Detect which cell encompasses the target text, then output its [X, Y] center coordinate. 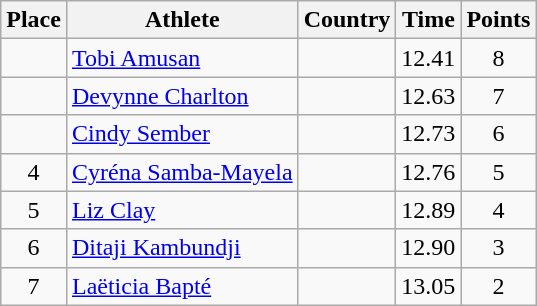
Cyréna Samba-Mayela [182, 172]
12.76 [428, 172]
12.41 [428, 58]
12.73 [428, 134]
2 [498, 286]
Liz Clay [182, 210]
12.63 [428, 96]
Ditaji Kambundji [182, 248]
Time [428, 20]
Points [498, 20]
3 [498, 248]
Cindy Sember [182, 134]
12.90 [428, 248]
Devynne Charlton [182, 96]
Athlete [182, 20]
Tobi Amusan [182, 58]
Laëticia Bapté [182, 286]
12.89 [428, 210]
Place [34, 20]
Country [347, 20]
13.05 [428, 286]
8 [498, 58]
